Determine the [x, y] coordinate at the center of the cell enclosing the given text.  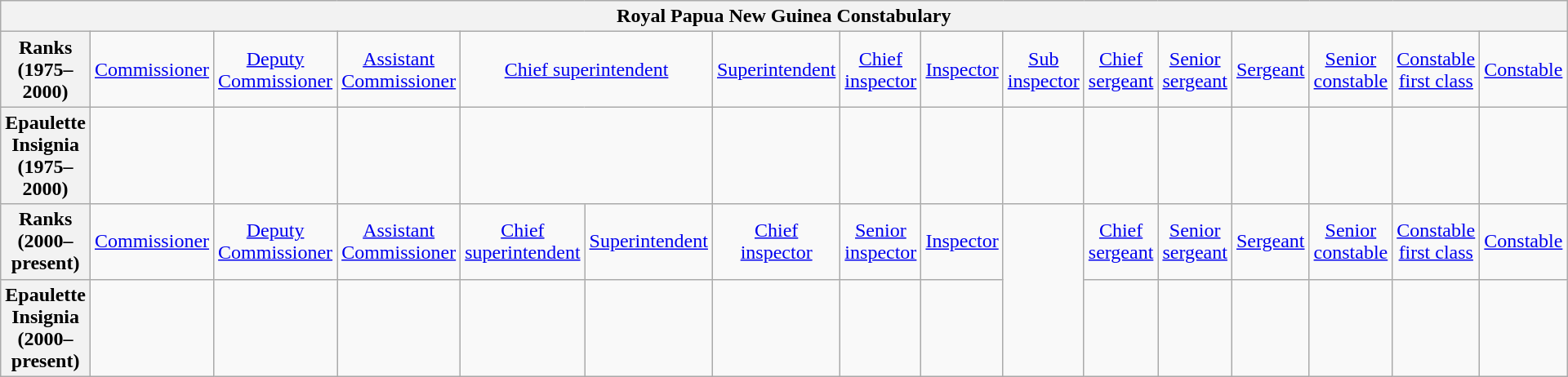
Royal Papua New Guinea Constabulary [784, 16]
Epaulette Insignia(1975–2000) [46, 155]
Senior inspector [880, 242]
Sub inspector [1044, 69]
Ranks(1975–2000) [46, 69]
Ranks(2000–present) [46, 242]
Epaulette Insignia(2000–present) [46, 328]
